Search for the cell housing the specified text and yield its [X, Y] center coordinate. 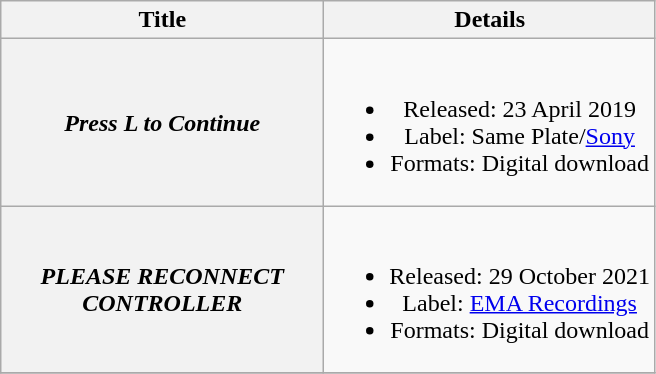
Press L to Continue [162, 122]
Title [162, 20]
Details [490, 20]
Released: 23 April 2019Label: Same Plate/SonyFormats: Digital download [490, 122]
Released: 29 October 2021Label: EMA RecordingsFormats: Digital download [490, 290]
PLEASE RECONNECT CONTROLLER [162, 290]
